Find where the given text appears and provide that cell's center as [x, y] coordinate. 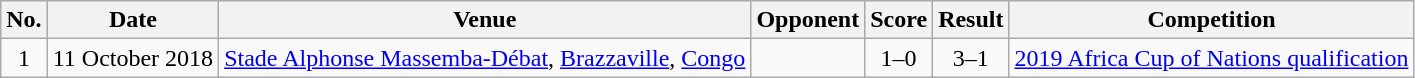
No. [24, 20]
Date [132, 20]
Stade Alphonse Massemba-Débat, Brazzaville, Congo [485, 58]
11 October 2018 [132, 58]
1–0 [899, 58]
Score [899, 20]
2019 Africa Cup of Nations qualification [1212, 58]
1 [24, 58]
Opponent [808, 20]
3–1 [971, 58]
Result [971, 20]
Venue [485, 20]
Competition [1212, 20]
